Return the (x, y) coordinate for the center point of the cell that contains the specified text.  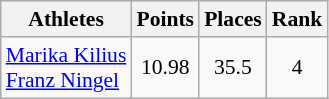
4 (298, 68)
10.98 (165, 68)
Athletes (66, 19)
Points (165, 19)
Marika KiliusFranz Ningel (66, 68)
Places (233, 19)
35.5 (233, 68)
Rank (298, 19)
